Output the [X, Y] coordinate of the center of the cell containing the given text.  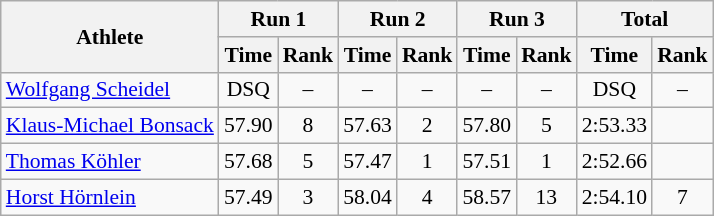
Run 1 [278, 19]
58.04 [368, 197]
Run 2 [398, 19]
58.57 [486, 197]
Klaus-Michael Bonsack [110, 126]
13 [546, 197]
3 [308, 197]
Wolfgang Scheidel [110, 90]
2:52.66 [614, 162]
Run 3 [516, 19]
57.63 [368, 126]
7 [682, 197]
8 [308, 126]
57.47 [368, 162]
Thomas Köhler [110, 162]
2:53.33 [614, 126]
57.49 [248, 197]
57.68 [248, 162]
Total [645, 19]
2:54.10 [614, 197]
57.80 [486, 126]
57.51 [486, 162]
4 [428, 197]
57.90 [248, 126]
Athlete [110, 36]
Horst Hörnlein [110, 197]
2 [428, 126]
